Capture the cell that displays the provided text and extract its (X, Y) central coordinate. 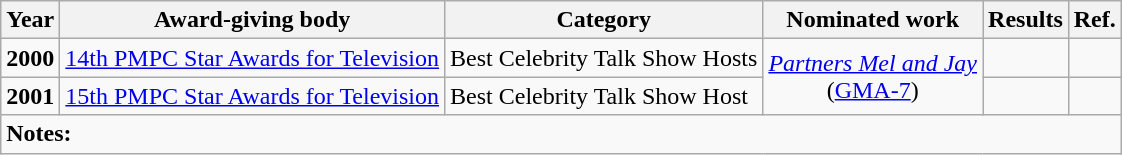
2001 (30, 96)
15th PMPC Star Awards for Television (252, 96)
Year (30, 20)
Nominated work (873, 20)
Category (604, 20)
2000 (30, 58)
Best Celebrity Talk Show Hosts (604, 58)
Results (1026, 20)
Notes: (562, 134)
Award-giving body (252, 20)
Ref. (1094, 20)
Best Celebrity Talk Show Host (604, 96)
Partners Mel and Jay(GMA-7) (873, 77)
14th PMPC Star Awards for Television (252, 58)
